Output the (x, y) coordinate of the center of the cell containing the given text.  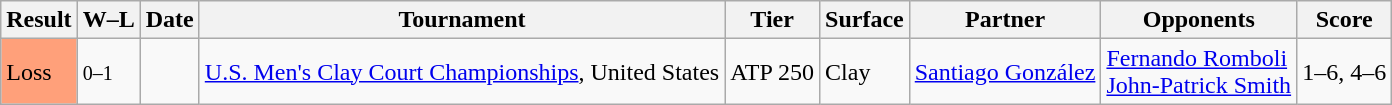
Result (39, 20)
Clay (865, 72)
Tier (772, 20)
1–6, 4–6 (1344, 72)
Surface (865, 20)
Partner (1005, 20)
Score (1344, 20)
Opponents (1199, 20)
ATP 250 (772, 72)
Date (170, 20)
0–1 (108, 72)
U.S. Men's Clay Court Championships, United States (462, 72)
Santiago González (1005, 72)
Loss (39, 72)
W–L (108, 20)
Tournament (462, 20)
Fernando Romboli John-Patrick Smith (1199, 72)
